Identify which cell holds the provided text, then report its (X, Y) central coordinate. 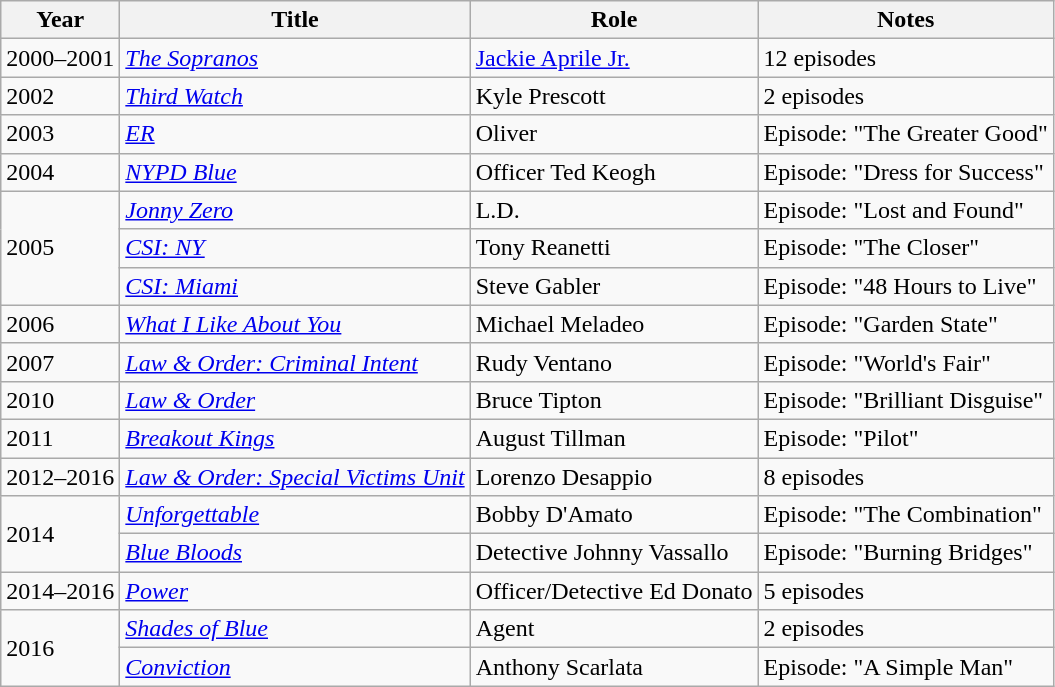
The Sopranos (295, 58)
2000–2001 (60, 58)
Anthony Scarlata (614, 667)
Steve Gabler (614, 286)
August Tillman (614, 438)
Bruce Tipton (614, 400)
5 episodes (906, 591)
What I Like About You (295, 324)
Unforgettable (295, 515)
Third Watch (295, 96)
2007 (60, 362)
Kyle Prescott (614, 96)
Episode: "A Simple Man" (906, 667)
Jonny Zero (295, 210)
CSI: NY (295, 248)
NYPD Blue (295, 172)
Episode: "Dress for Success" (906, 172)
Lorenzo Desappio (614, 477)
Officer/Detective Ed Donato (614, 591)
Rudy Ventano (614, 362)
Power (295, 591)
Episode: "Brilliant Disguise" (906, 400)
Episode: "Lost and Found" (906, 210)
2016 (60, 648)
Tony Reanetti (614, 248)
CSI: Miami (295, 286)
Shades of Blue (295, 629)
Episode: "The Closer" (906, 248)
Role (614, 20)
Year (60, 20)
Episode: "Pilot" (906, 438)
2011 (60, 438)
Episode: "Burning Bridges" (906, 553)
12 episodes (906, 58)
Law & Order: Criminal Intent (295, 362)
Breakout Kings (295, 438)
Oliver (614, 134)
Episode: "48 Hours to Live" (906, 286)
Blue Bloods (295, 553)
Jackie Aprile Jr. (614, 58)
8 episodes (906, 477)
2002 (60, 96)
Episode: "The Greater Good" (906, 134)
ER (295, 134)
Officer Ted Keogh (614, 172)
L.D. (614, 210)
2003 (60, 134)
2012–2016 (60, 477)
Episode: "The Combination" (906, 515)
2014–2016 (60, 591)
Episode: "World's Fair" (906, 362)
Bobby D'Amato (614, 515)
Title (295, 20)
Conviction (295, 667)
Episode: "Garden State" (906, 324)
2004 (60, 172)
2014 (60, 534)
Agent (614, 629)
Detective Johnny Vassallo (614, 553)
2005 (60, 248)
Notes (906, 20)
Law & Order (295, 400)
2006 (60, 324)
Michael Meladeo (614, 324)
2010 (60, 400)
Law & Order: Special Victims Unit (295, 477)
